Search for the cell housing the specified text and yield its [x, y] center coordinate. 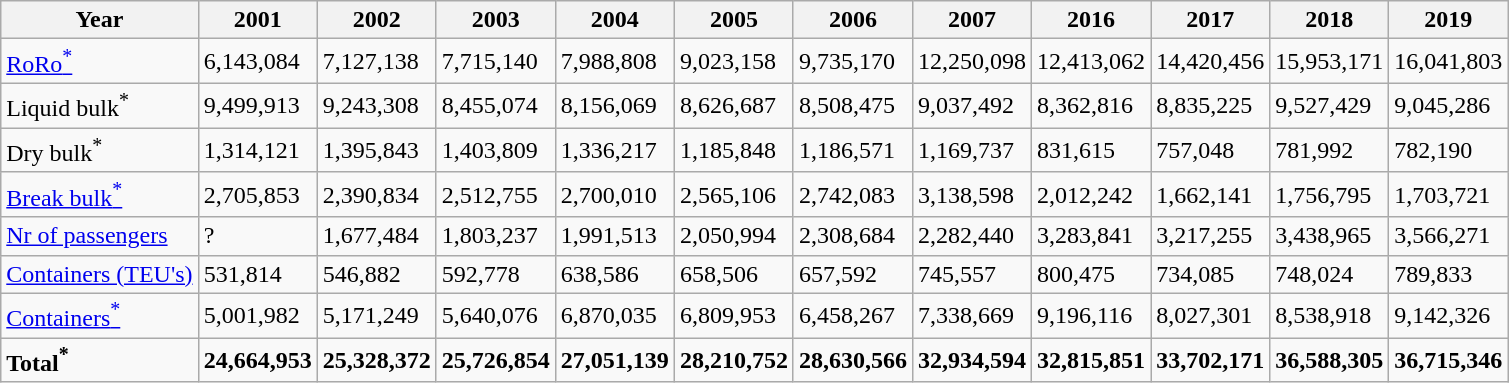
Nr of passengers [100, 236]
9,037,492 [972, 106]
2,390,834 [376, 194]
2,308,684 [852, 236]
2,705,853 [258, 194]
800,475 [1092, 274]
2003 [496, 20]
36,588,305 [1330, 360]
2,050,994 [734, 236]
2006 [852, 20]
Total* [100, 360]
RoRo* [100, 62]
14,420,456 [1210, 62]
24,664,953 [258, 360]
2005 [734, 20]
Liquid bulk* [100, 106]
1,803,237 [496, 236]
33,702,171 [1210, 360]
2004 [614, 20]
8,362,816 [1092, 106]
1,403,809 [496, 150]
Dry bulk* [100, 150]
1,169,737 [972, 150]
748,024 [1330, 274]
638,586 [614, 274]
6,809,953 [734, 316]
12,413,062 [1092, 62]
Containers (TEU's) [100, 274]
2,742,083 [852, 194]
9,499,913 [258, 106]
8,508,475 [852, 106]
8,835,225 [1210, 106]
16,041,803 [1448, 62]
1,185,848 [734, 150]
1,991,513 [614, 236]
12,250,098 [972, 62]
Break bulk* [100, 194]
1,314,121 [258, 150]
789,833 [1448, 274]
36,715,346 [1448, 360]
1,677,484 [376, 236]
8,455,074 [496, 106]
658,506 [734, 274]
9,045,286 [1448, 106]
8,156,069 [614, 106]
781,992 [1330, 150]
3,283,841 [1092, 236]
28,630,566 [852, 360]
1,336,217 [614, 150]
1,756,795 [1330, 194]
2018 [1330, 20]
25,726,854 [496, 360]
28,210,752 [734, 360]
9,142,326 [1448, 316]
531,814 [258, 274]
? [258, 236]
32,934,594 [972, 360]
9,735,170 [852, 62]
7,715,140 [496, 62]
757,048 [1210, 150]
657,592 [852, 274]
3,138,598 [972, 194]
2016 [1092, 20]
6,143,084 [258, 62]
546,882 [376, 274]
2,512,755 [496, 194]
8,626,687 [734, 106]
1,703,721 [1448, 194]
6,870,035 [614, 316]
2019 [1448, 20]
Containers* [100, 316]
8,027,301 [1210, 316]
1,662,141 [1210, 194]
25,328,372 [376, 360]
734,085 [1210, 274]
27,051,139 [614, 360]
592,778 [496, 274]
9,023,158 [734, 62]
2017 [1210, 20]
9,527,429 [1330, 106]
5,001,982 [258, 316]
2001 [258, 20]
2007 [972, 20]
5,171,249 [376, 316]
1,395,843 [376, 150]
745,557 [972, 274]
9,243,308 [376, 106]
7,127,138 [376, 62]
6,458,267 [852, 316]
Year [100, 20]
2,282,440 [972, 236]
3,438,965 [1330, 236]
3,217,255 [1210, 236]
3,566,271 [1448, 236]
7,338,669 [972, 316]
2,012,242 [1092, 194]
8,538,918 [1330, 316]
2,565,106 [734, 194]
831,615 [1092, 150]
15,953,171 [1330, 62]
2002 [376, 20]
782,190 [1448, 150]
2,700,010 [614, 194]
32,815,851 [1092, 360]
5,640,076 [496, 316]
9,196,116 [1092, 316]
1,186,571 [852, 150]
7,988,808 [614, 62]
